Provide the [X, Y] coordinate of the cell's center where the given text is located.  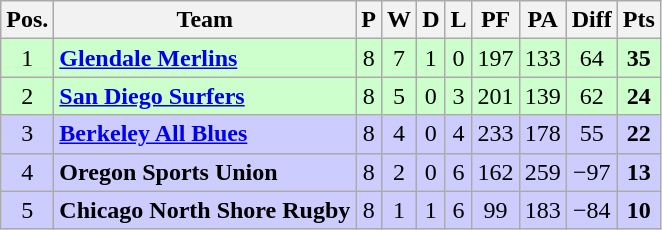
Team [205, 20]
7 [400, 58]
PA [542, 20]
−97 [592, 172]
55 [592, 134]
Glendale Merlins [205, 58]
Diff [592, 20]
10 [638, 210]
13 [638, 172]
62 [592, 96]
35 [638, 58]
Pts [638, 20]
183 [542, 210]
197 [496, 58]
24 [638, 96]
178 [542, 134]
D [431, 20]
162 [496, 172]
P [369, 20]
Chicago North Shore Rugby [205, 210]
Pos. [28, 20]
22 [638, 134]
201 [496, 96]
Oregon Sports Union [205, 172]
Berkeley All Blues [205, 134]
PF [496, 20]
San Diego Surfers [205, 96]
−84 [592, 210]
133 [542, 58]
139 [542, 96]
99 [496, 210]
L [458, 20]
W [400, 20]
64 [592, 58]
259 [542, 172]
233 [496, 134]
